Capture the cell that displays the provided text and extract its (X, Y) central coordinate. 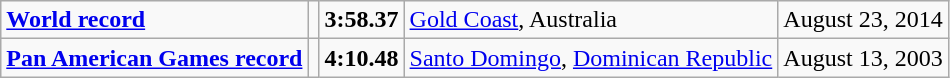
Pan American Games record (154, 58)
August 23, 2014 (863, 20)
World record (154, 20)
4:10.48 (362, 58)
August 13, 2003 (863, 58)
Santo Domingo, Dominican Republic (591, 58)
3:58.37 (362, 20)
Gold Coast, Australia (591, 20)
